Search for the cell housing the specified text and yield its [X, Y] center coordinate. 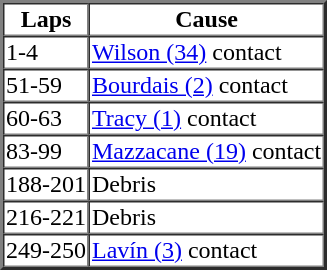
216-221 [46, 218]
1-4 [46, 52]
51-59 [46, 86]
Bourdais (2) contact [206, 86]
249-250 [46, 250]
83-99 [46, 152]
188-201 [46, 184]
Cause [206, 20]
Lavín (3) contact [206, 250]
Mazzacane (19) contact [206, 152]
Tracy (1) contact [206, 118]
Laps [46, 20]
Wilson (34) contact [206, 52]
60-63 [46, 118]
